Detect which cell encompasses the target text, then output its [X, Y] center coordinate. 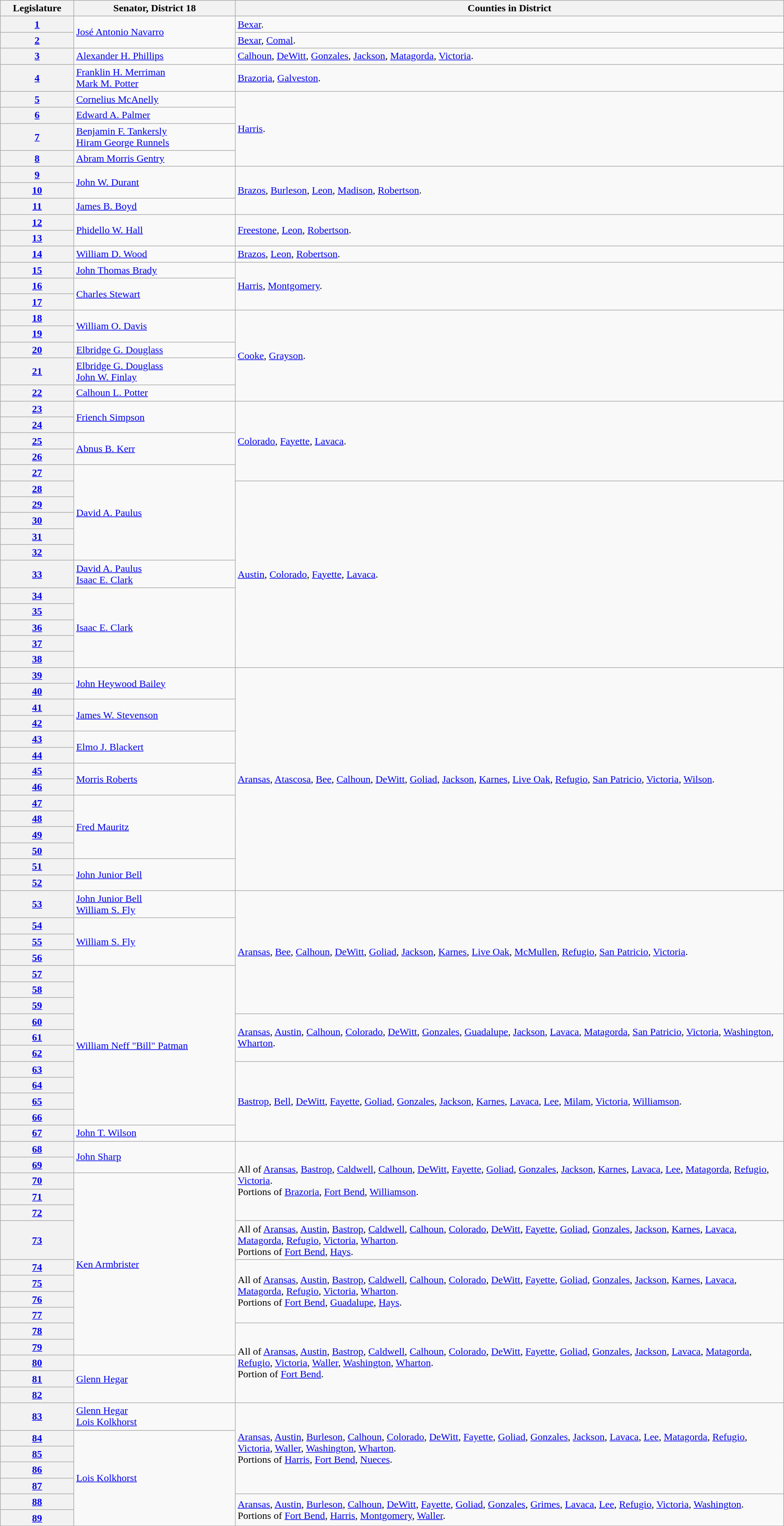
William Neff "Bill" Patman [155, 1046]
7 [37, 137]
Abnus B. Kerr [155, 449]
Bexar, Comal. [509, 40]
Glenn Hegar [155, 1379]
Harris. [509, 129]
29 [37, 505]
José Antonio Navarro [155, 32]
Abram Morris Gentry [155, 158]
15 [37, 270]
Aransas, Atascosa, Bee, Calhoun, DeWitt, Goliad, Jackson, Karnes, Live Oak, Refugio, San Patricio, Victoria, Wilson. [509, 779]
69 [37, 1165]
85 [37, 1454]
Freestone, Leon, Robertson. [509, 230]
73 [37, 1240]
66 [37, 1117]
57 [37, 973]
39 [37, 675]
James W. Stevenson [155, 715]
Aransas, Bee, Calhoun, DeWitt, Goliad, Jackson, Karnes, Live Oak, McMullen, Refugio, San Patricio, Victoria. [509, 952]
37 [37, 643]
John Heywood Bailey [155, 683]
68 [37, 1149]
83 [37, 1417]
Aransas, Austin, Calhoun, Colorado, DeWitt, Gonzales, Guadalupe, Jackson, Lavaca, Matagorda, San Patricio, Victoria, Washington, Wharton. [509, 1038]
Counties in District [509, 8]
Alexander H. Phillips [155, 56]
79 [37, 1347]
70 [37, 1181]
38 [37, 659]
77 [37, 1315]
21 [37, 371]
Charles Stewart [155, 294]
86 [37, 1470]
40 [37, 691]
82 [37, 1395]
56 [37, 958]
88 [37, 1502]
1 [37, 24]
17 [37, 302]
50 [37, 851]
52 [37, 883]
Edward A. Palmer [155, 115]
Colorado, Fayette, Lavaca. [509, 441]
8 [37, 158]
22 [37, 393]
45 [37, 771]
Franklin H. MerrimanMark M. Potter [155, 78]
65 [37, 1101]
23 [37, 409]
William O. Davis [155, 326]
John Sharp [155, 1157]
59 [37, 1005]
72 [37, 1213]
33 [37, 574]
Austin, Colorado, Fayette, Lavaca. [509, 574]
31 [37, 537]
Legislature [37, 8]
63 [37, 1069]
John Thomas Brady [155, 270]
11 [37, 206]
Phidello W. Hall [155, 230]
3 [37, 56]
47 [37, 803]
44 [37, 755]
William S. Fly [155, 942]
2 [37, 40]
18 [37, 318]
49 [37, 835]
Fred Mauritz [155, 827]
Calhoun L. Potter [155, 393]
32 [37, 553]
Cornelius McAnelly [155, 99]
10 [37, 190]
John T. Wilson [155, 1133]
75 [37, 1283]
19 [37, 334]
Elmo J. Blackert [155, 747]
Benjamin F. TankerslyHiram George Runnels [155, 137]
78 [37, 1331]
David A. PaulusIsaac E. Clark [155, 574]
Bastrop, Bell, DeWitt, Fayette, Goliad, Gonzales, Jackson, Karnes, Lavaca, Lee, Milam, Victoria, Williamson. [509, 1101]
81 [37, 1379]
48 [37, 819]
Brazos, Leon, Robertson. [509, 254]
Bexar. [509, 24]
61 [37, 1038]
Brazos, Burleson, Leon, Madison, Robertson. [509, 190]
Harris, Montgomery. [509, 286]
67 [37, 1133]
Cooke, Grayson. [509, 355]
William D. Wood [155, 254]
46 [37, 787]
Lois Kolkhorst [155, 1478]
53 [37, 904]
42 [37, 723]
Friench Simpson [155, 417]
64 [37, 1085]
76 [37, 1299]
Ken Armbrister [155, 1264]
12 [37, 222]
54 [37, 926]
Elbridge G. Douglass [155, 350]
John Junior BellWilliam S. Fly [155, 904]
60 [37, 1022]
35 [37, 612]
36 [37, 627]
9 [37, 174]
John W. Durant [155, 182]
4 [37, 78]
87 [37, 1486]
13 [37, 238]
62 [37, 1053]
24 [37, 425]
30 [37, 521]
James B. Boyd [155, 206]
6 [37, 115]
David A. Paulus [155, 512]
20 [37, 350]
Senator, District 18 [155, 8]
71 [37, 1197]
27 [37, 473]
34 [37, 596]
John Junior Bell [155, 875]
Morris Roberts [155, 779]
84 [37, 1438]
51 [37, 867]
Brazoria, Galveston. [509, 78]
41 [37, 707]
26 [37, 457]
89 [37, 1518]
28 [37, 489]
Calhoun, DeWitt, Gonzales, Jackson, Matagorda, Victoria. [509, 56]
80 [37, 1363]
58 [37, 989]
Isaac E. Clark [155, 627]
16 [37, 286]
43 [37, 739]
55 [37, 942]
25 [37, 441]
Glenn HegarLois Kolkhorst [155, 1417]
5 [37, 99]
Elbridge G. DouglassJohn W. Finlay [155, 371]
14 [37, 254]
74 [37, 1267]
